From the cell containing the given text, extract its center point as [x, y] coordinate. 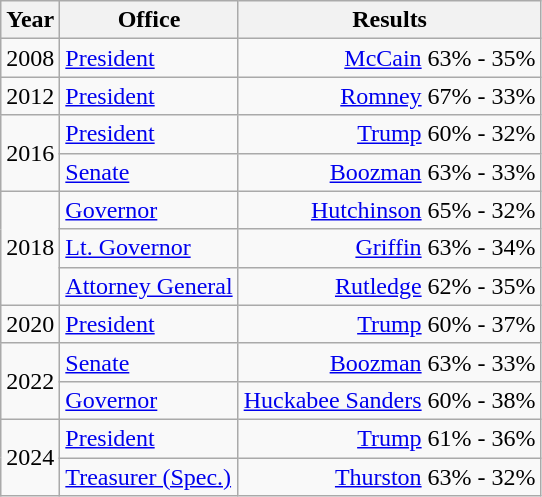
Romney 67% - 33% [390, 96]
Trump 61% - 36% [390, 438]
Lt. Governor [149, 248]
Griffin 63% - 34% [390, 248]
Rutledge 62% - 35% [390, 286]
Results [390, 20]
Thurston 63% - 32% [390, 477]
2012 [30, 96]
2022 [30, 381]
2016 [30, 153]
Huckabee Sanders 60% - 38% [390, 400]
Office [149, 20]
Year [30, 20]
2018 [30, 248]
Treasurer (Spec.) [149, 477]
2020 [30, 324]
McCain 63% - 35% [390, 58]
Trump 60% - 37% [390, 324]
Attorney General [149, 286]
2024 [30, 457]
2008 [30, 58]
Hutchinson 65% - 32% [390, 210]
Trump 60% - 32% [390, 134]
